Pinpoint the cell where the given text exists, returning its [x, y] midpoint coordinate. 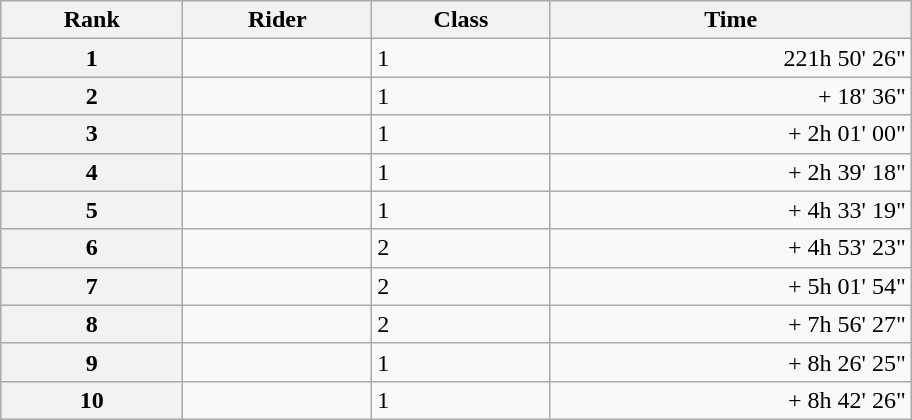
+ 2h 01' 00" [730, 134]
+ 7h 56' 27" [730, 324]
5 [92, 210]
+ 2h 39' 18" [730, 172]
4 [92, 172]
+ 8h 42' 26" [730, 400]
Class [461, 20]
7 [92, 286]
221h 50' 26" [730, 58]
Rider [278, 20]
3 [92, 134]
9 [92, 362]
+ 4h 53' 23" [730, 248]
+ 4h 33' 19" [730, 210]
10 [92, 400]
+ 18' 36" [730, 96]
+ 8h 26' 25" [730, 362]
Rank [92, 20]
8 [92, 324]
+ 5h 01' 54" [730, 286]
6 [92, 248]
Time [730, 20]
